For the text-containing cell, return its midpoint in [X, Y] coordinate format. 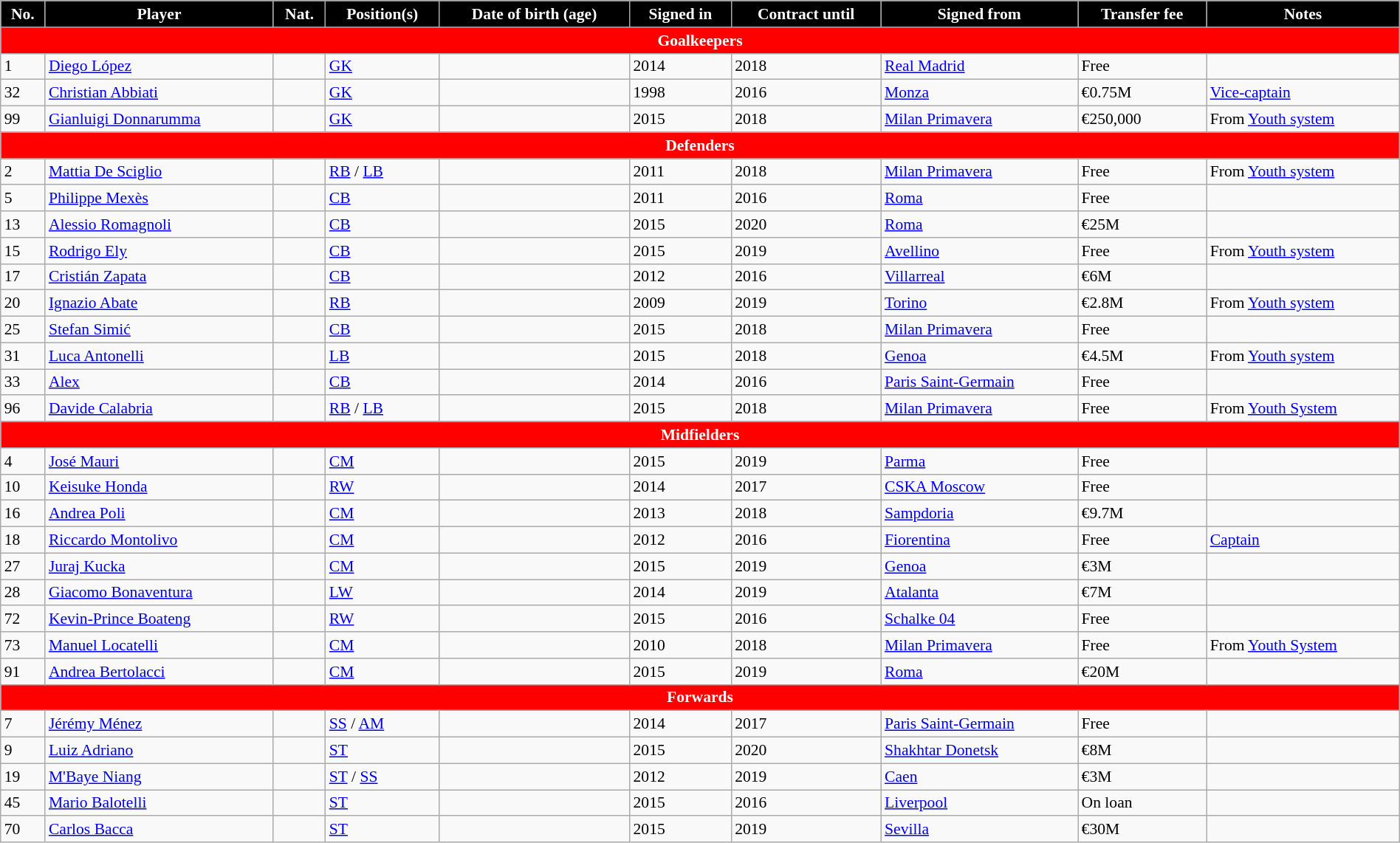
Goalkeepers [700, 41]
€6M [1142, 277]
Cristián Zapata [159, 277]
Midfielders [700, 435]
€9.7M [1142, 514]
Luiz Adriano [159, 751]
2009 [681, 303]
Defenders [700, 145]
Alessio Romagnoli [159, 224]
25 [23, 330]
LB [382, 356]
Jérémy Ménez [159, 724]
2010 [681, 645]
Andrea Bertolacci [159, 672]
15 [23, 251]
Torino [979, 303]
Gianluigi Donnarumma [159, 120]
1998 [681, 93]
Riccardo Montolivo [159, 540]
13 [23, 224]
Villarreal [979, 277]
Keisuke Honda [159, 487]
€2.8M [1142, 303]
Contract until [806, 14]
20 [23, 303]
Signed from [979, 14]
Rodrigo Ely [159, 251]
Captain [1303, 540]
€8M [1142, 751]
No. [23, 14]
Carlos Bacca [159, 830]
Notes [1303, 14]
€4.5M [1142, 356]
9 [23, 751]
5 [23, 199]
ST / SS [382, 777]
Luca Antonelli [159, 356]
Mario Balotelli [159, 803]
Andrea Poli [159, 514]
Diego López [159, 66]
Schalke 04 [979, 619]
10 [23, 487]
Giacomo Bonaventura [159, 593]
72 [23, 619]
2 [23, 172]
70 [23, 830]
Transfer fee [1142, 14]
Philippe Mexès [159, 199]
Shakhtar Donetsk [979, 751]
Date of birth (age) [535, 14]
19 [23, 777]
LW [382, 593]
SS / AM [382, 724]
€25M [1142, 224]
Juraj Kucka [159, 566]
RB [382, 303]
73 [23, 645]
96 [23, 409]
18 [23, 540]
Ignazio Abate [159, 303]
1 [23, 66]
Position(s) [382, 14]
Sevilla [979, 830]
Liverpool [979, 803]
Manuel Locatelli [159, 645]
32 [23, 93]
Vice-captain [1303, 93]
7 [23, 724]
On loan [1142, 803]
31 [23, 356]
2013 [681, 514]
Fiorentina [979, 540]
Atalanta [979, 593]
Parma [979, 461]
€30M [1142, 830]
91 [23, 672]
José Mauri [159, 461]
Player [159, 14]
Stefan Simić [159, 330]
M'Baye Niang [159, 777]
45 [23, 803]
Avellino [979, 251]
CSKA Moscow [979, 487]
Sampdoria [979, 514]
Nat. [299, 14]
Caen [979, 777]
17 [23, 277]
€20M [1142, 672]
28 [23, 593]
33 [23, 382]
€7M [1142, 593]
Signed in [681, 14]
27 [23, 566]
€250,000 [1142, 120]
4 [23, 461]
€0.75M [1142, 93]
Forwards [700, 698]
Real Madrid [979, 66]
Kevin-Prince Boateng [159, 619]
Davide Calabria [159, 409]
16 [23, 514]
Monza [979, 93]
99 [23, 120]
Alex [159, 382]
Christian Abbiati [159, 93]
Mattia De Sciglio [159, 172]
